Provide the (X, Y) coordinate of the cell's center where the given text is located.  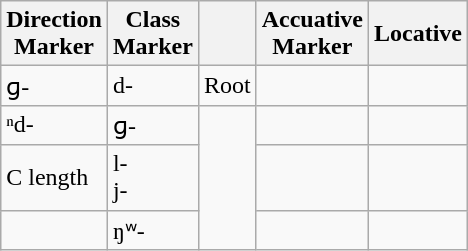
ŋʷ- (152, 230)
AccuativeMarker (312, 34)
C length (54, 178)
l-j- (152, 178)
ClassMarker (152, 34)
Root (227, 86)
ⁿd- (54, 125)
Locative (418, 34)
d- (152, 86)
DirectionMarker (54, 34)
